Pinpoint the cell where the given text exists, returning its [X, Y] midpoint coordinate. 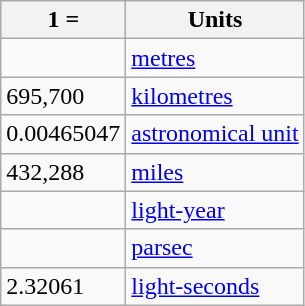
0.00465047 [64, 134]
1 = [64, 20]
metres [215, 58]
2.32061 [64, 286]
695,700 [64, 96]
light-year [215, 210]
parsec [215, 248]
kilometres [215, 96]
light-seconds [215, 286]
astronomical unit [215, 134]
miles [215, 172]
432,288 [64, 172]
Units [215, 20]
